Identify which cell holds the provided text, then report its [X, Y] central coordinate. 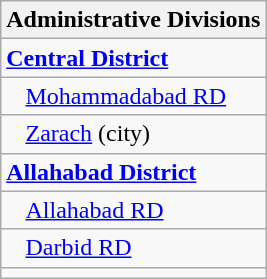
Zarach (city) [134, 134]
Mohammadabad RD [134, 96]
Allahabad RD [134, 210]
Darbid RD [134, 248]
Administrative Divisions [134, 20]
Central District [134, 58]
Allahabad District [134, 172]
